Capture the cell that displays the provided text and extract its [X, Y] central coordinate. 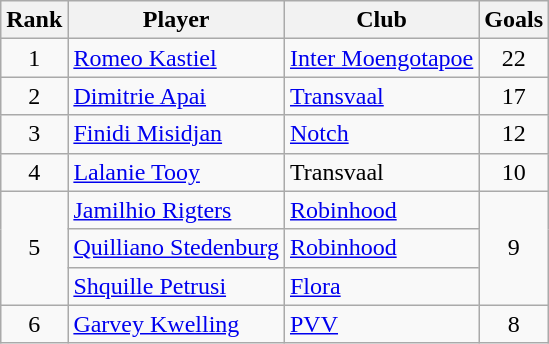
Rank [34, 20]
17 [514, 96]
Romeo Kastiel [176, 58]
4 [34, 172]
10 [514, 172]
6 [34, 324]
Jamilhio Rigters [176, 210]
8 [514, 324]
Finidi Misidjan [176, 134]
Goals [514, 20]
1 [34, 58]
Player [176, 20]
5 [34, 248]
2 [34, 96]
Notch [381, 134]
12 [514, 134]
Shquille Petrusi [176, 286]
Flora [381, 286]
Lalanie Tooy [176, 172]
3 [34, 134]
Garvey Kwelling [176, 324]
9 [514, 248]
22 [514, 58]
Club [381, 20]
Inter Moengotapoe [381, 58]
Dimitrie Apai [176, 96]
Quilliano Stedenburg [176, 248]
PVV [381, 324]
